Identify which cell holds the provided text, then report its (X, Y) central coordinate. 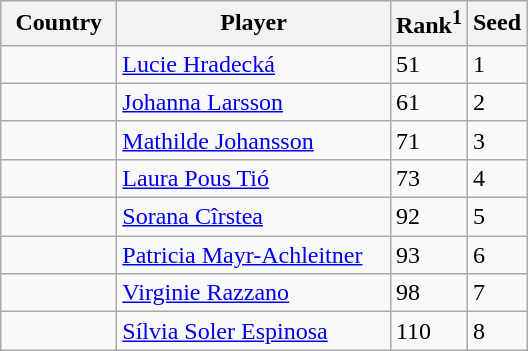
4 (496, 178)
7 (496, 293)
93 (428, 255)
51 (428, 64)
61 (428, 102)
1 (496, 64)
8 (496, 331)
5 (496, 217)
Sílvia Soler Espinosa (254, 331)
Johanna Larsson (254, 102)
92 (428, 217)
Virginie Razzano (254, 293)
2 (496, 102)
Lucie Hradecká (254, 64)
98 (428, 293)
Seed (496, 24)
Mathilde Johansson (254, 140)
71 (428, 140)
Laura Pous Tió (254, 178)
Player (254, 24)
Sorana Cîrstea (254, 217)
Rank1 (428, 24)
73 (428, 178)
6 (496, 255)
Patricia Mayr-Achleitner (254, 255)
3 (496, 140)
Country (59, 24)
110 (428, 331)
